Return [X, Y] of the center of cell containing provided text 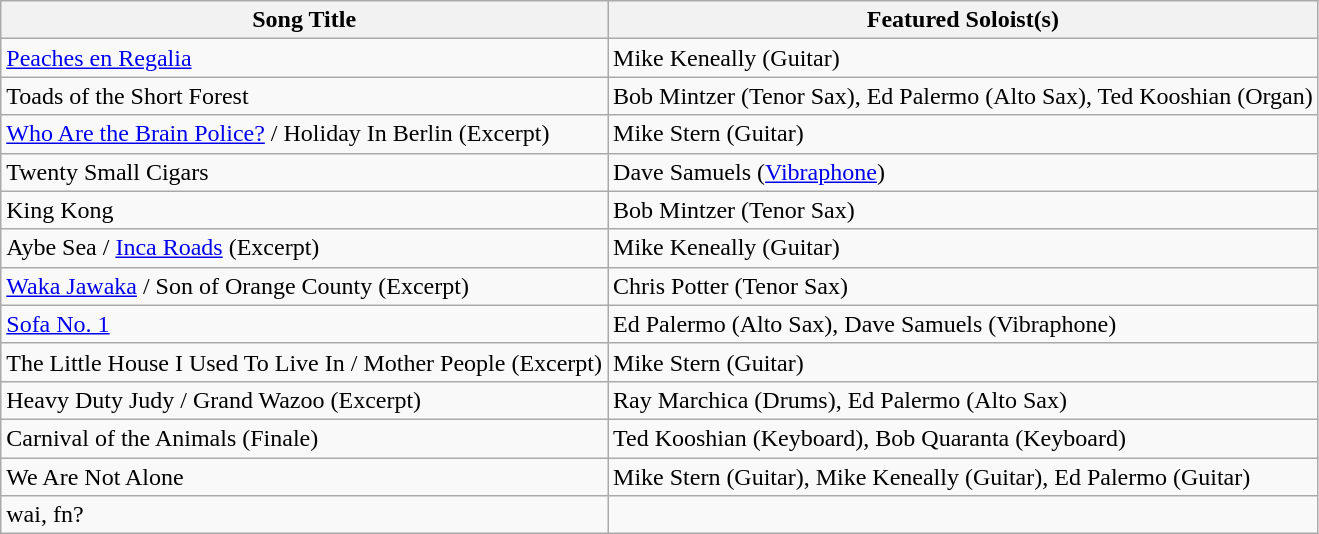
Bob Mintzer (Tenor Sax), Ed Palermo (Alto Sax), Ted Kooshian (Organ) [964, 96]
The Little House I Used To Live In / Mother People (Excerpt) [304, 362]
Waka Jawaka / Son of Orange County (Excerpt) [304, 286]
Ray Marchica (Drums), Ed Palermo (Alto Sax) [964, 400]
Mike Stern (Guitar), Mike Keneally (Guitar), Ed Palermo (Guitar) [964, 477]
Heavy Duty Judy / Grand Wazoo (Excerpt) [304, 400]
Twenty Small Cigars [304, 172]
We Are Not Alone [304, 477]
King Kong [304, 210]
Ted Kooshian (Keyboard), Bob Quaranta (Keyboard) [964, 438]
Featured Soloist(s) [964, 20]
Carnival of the Animals (Finale) [304, 438]
Ed Palermo (Alto Sax), Dave Samuels (Vibraphone) [964, 324]
Song Title [304, 20]
Dave Samuels (Vibraphone) [964, 172]
Bob Mintzer (Tenor Sax) [964, 210]
Sofa No. 1 [304, 324]
wai, fn? [304, 515]
Chris Potter (Tenor Sax) [964, 286]
Peaches en Regalia [304, 58]
Who Are the Brain Police? / Holiday In Berlin (Excerpt) [304, 134]
Aybe Sea / Inca Roads (Excerpt) [304, 248]
Toads of the Short Forest [304, 96]
